Find where the given text appears and provide that cell's center as [X, Y] coordinate. 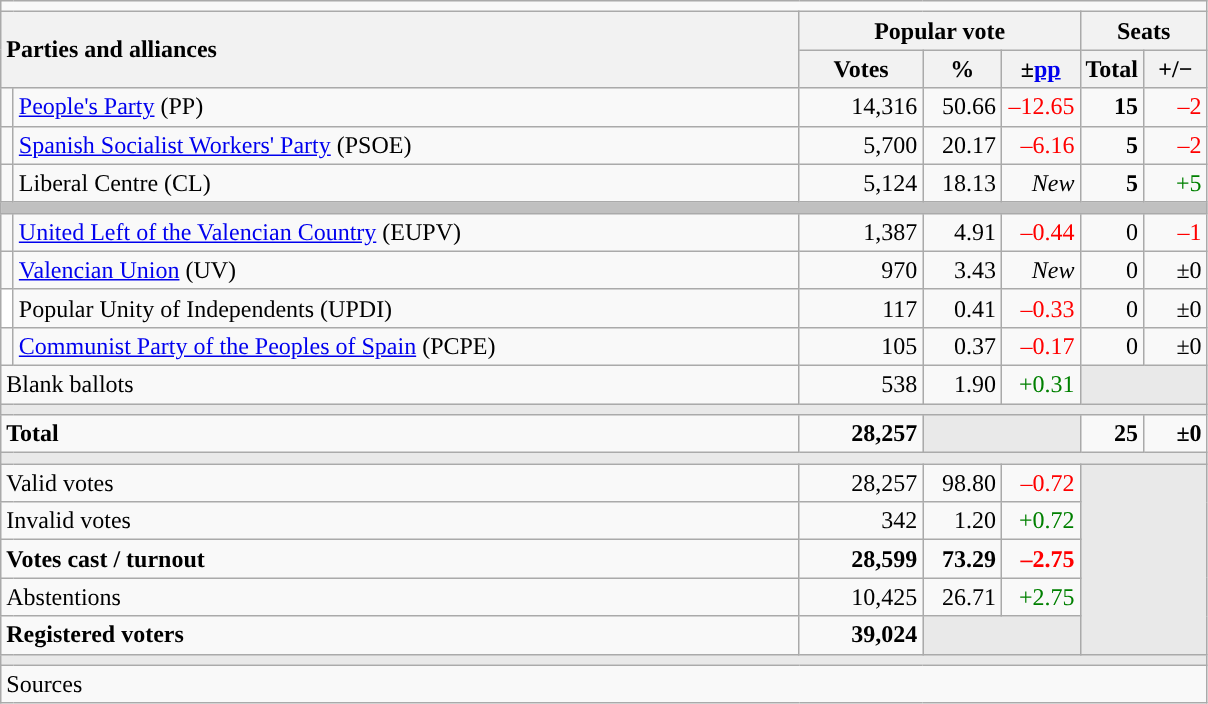
Communist Party of the Peoples of Spain (PCPE) [406, 346]
Abstentions [400, 597]
+5 [1176, 183]
970 [861, 270]
–0.44 [1040, 232]
4.91 [962, 232]
–0.33 [1040, 308]
–0.72 [1040, 483]
Spanish Socialist Workers' Party (PSOE) [406, 145]
Blank ballots [400, 384]
Parties and alliances [400, 50]
10,425 [861, 597]
105 [861, 346]
1.90 [962, 384]
Valencian Union (UV) [406, 270]
5,700 [861, 145]
+2.75 [1040, 597]
Votes cast / turnout [400, 559]
United Left of the Valencian Country (EUPV) [406, 232]
–0.17 [1040, 346]
0.41 [962, 308]
Valid votes [400, 483]
+0.72 [1040, 521]
18.13 [962, 183]
Popular vote [940, 31]
Invalid votes [400, 521]
–12.65 [1040, 107]
28,599 [861, 559]
73.29 [962, 559]
1,387 [861, 232]
+/− [1176, 69]
538 [861, 384]
14,316 [861, 107]
26.71 [962, 597]
0.37 [962, 346]
342 [861, 521]
–2.75 [1040, 559]
5,124 [861, 183]
15 [1112, 107]
Popular Unity of Independents (UPDI) [406, 308]
39,024 [861, 635]
–1 [1176, 232]
±pp [1040, 69]
117 [861, 308]
98.80 [962, 483]
Liberal Centre (CL) [406, 183]
% [962, 69]
Registered voters [400, 635]
1.20 [962, 521]
3.43 [962, 270]
–6.16 [1040, 145]
20.17 [962, 145]
Sources [604, 684]
People's Party (PP) [406, 107]
Seats [1144, 31]
+0.31 [1040, 384]
50.66 [962, 107]
25 [1112, 434]
Votes [861, 69]
